Pinpoint the cell where the given text exists, returning its (x, y) midpoint coordinate. 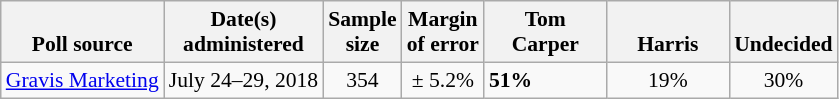
Samplesize (362, 32)
Date(s)administered (244, 32)
30% (783, 80)
Poll source (82, 32)
Marginof error (443, 32)
354 (362, 80)
TomCarper (546, 32)
19% (668, 80)
July 24–29, 2018 (244, 80)
Harris (668, 32)
Gravis Marketing (82, 80)
Undecided (783, 32)
51% (546, 80)
± 5.2% (443, 80)
